From the cell containing the given text, extract its center point as [X, Y] coordinate. 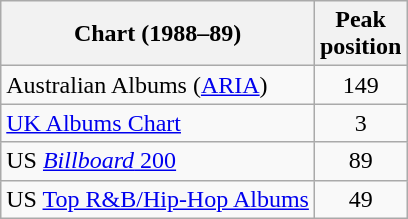
Chart (1988–89) [158, 34]
Peakposition [360, 34]
Australian Albums (ARIA) [158, 85]
149 [360, 85]
US Billboard 200 [158, 161]
UK Albums Chart [158, 123]
49 [360, 199]
US Top R&B/Hip-Hop Albums [158, 199]
89 [360, 161]
3 [360, 123]
